Return the (X, Y) coordinate for the center point of the cell that contains the specified text.  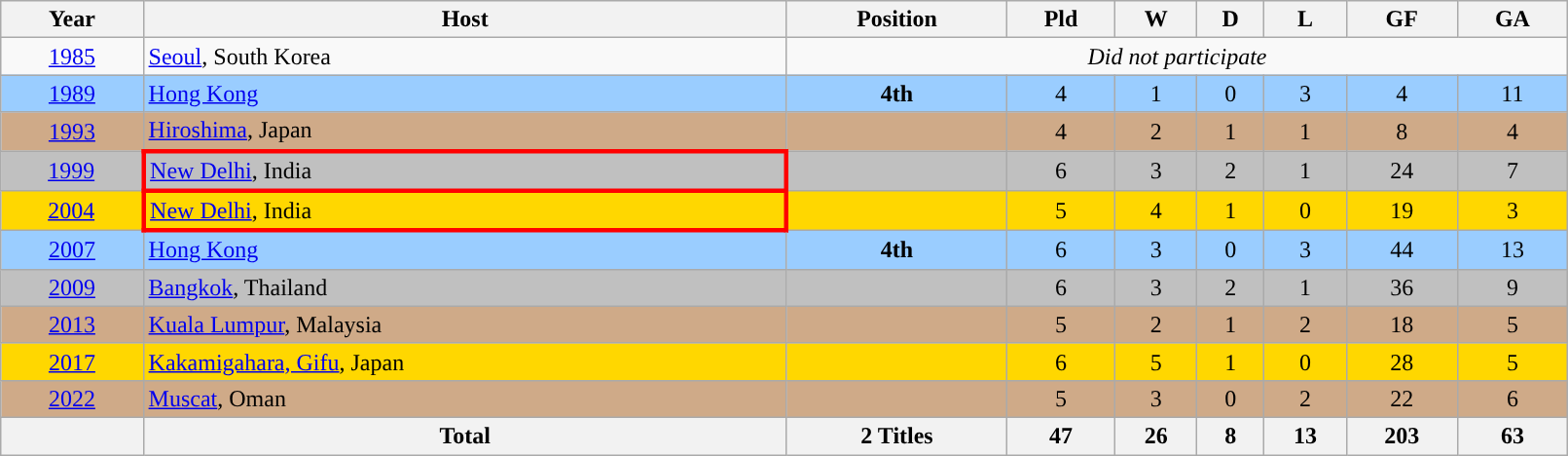
Host (465, 19)
28 (1402, 361)
1993 (72, 132)
18 (1402, 324)
Pld (1061, 19)
2013 (72, 324)
2004 (72, 210)
2007 (72, 250)
2017 (72, 361)
7 (1513, 170)
1999 (72, 170)
Bangkok, Thailand (465, 287)
1989 (72, 94)
GF (1402, 19)
Position (897, 19)
2022 (72, 399)
1985 (72, 57)
36 (1402, 287)
Seoul, South Korea (465, 57)
GA (1513, 19)
44 (1402, 250)
203 (1402, 436)
L (1306, 19)
9 (1513, 287)
Total (465, 436)
19 (1402, 210)
2009 (72, 287)
W (1156, 19)
Kakamigahara, Gifu, Japan (465, 361)
Year (72, 19)
11 (1513, 94)
47 (1061, 436)
Did not participate (1178, 57)
26 (1156, 436)
63 (1513, 436)
22 (1402, 399)
D (1230, 19)
Hiroshima, Japan (465, 132)
24 (1402, 170)
Muscat, Oman (465, 399)
Kuala Lumpur, Malaysia (465, 324)
2 Titles (897, 436)
